Output the (x, y) coordinate of the center of the cell containing the given text.  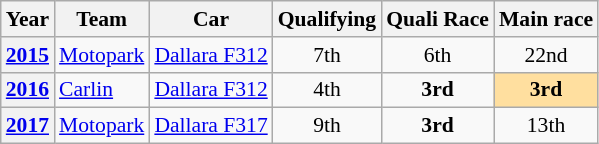
9th (327, 126)
Main race (546, 19)
22nd (546, 55)
13th (546, 126)
Team (102, 19)
2016 (28, 90)
7th (327, 55)
Year (28, 19)
6th (438, 55)
Carlin (102, 90)
Car (210, 19)
Quali Race (438, 19)
2017 (28, 126)
4th (327, 90)
2015 (28, 55)
Qualifying (327, 19)
Dallara F317 (210, 126)
